Locate the cell with the specified text and output its [x, y] center coordinate. 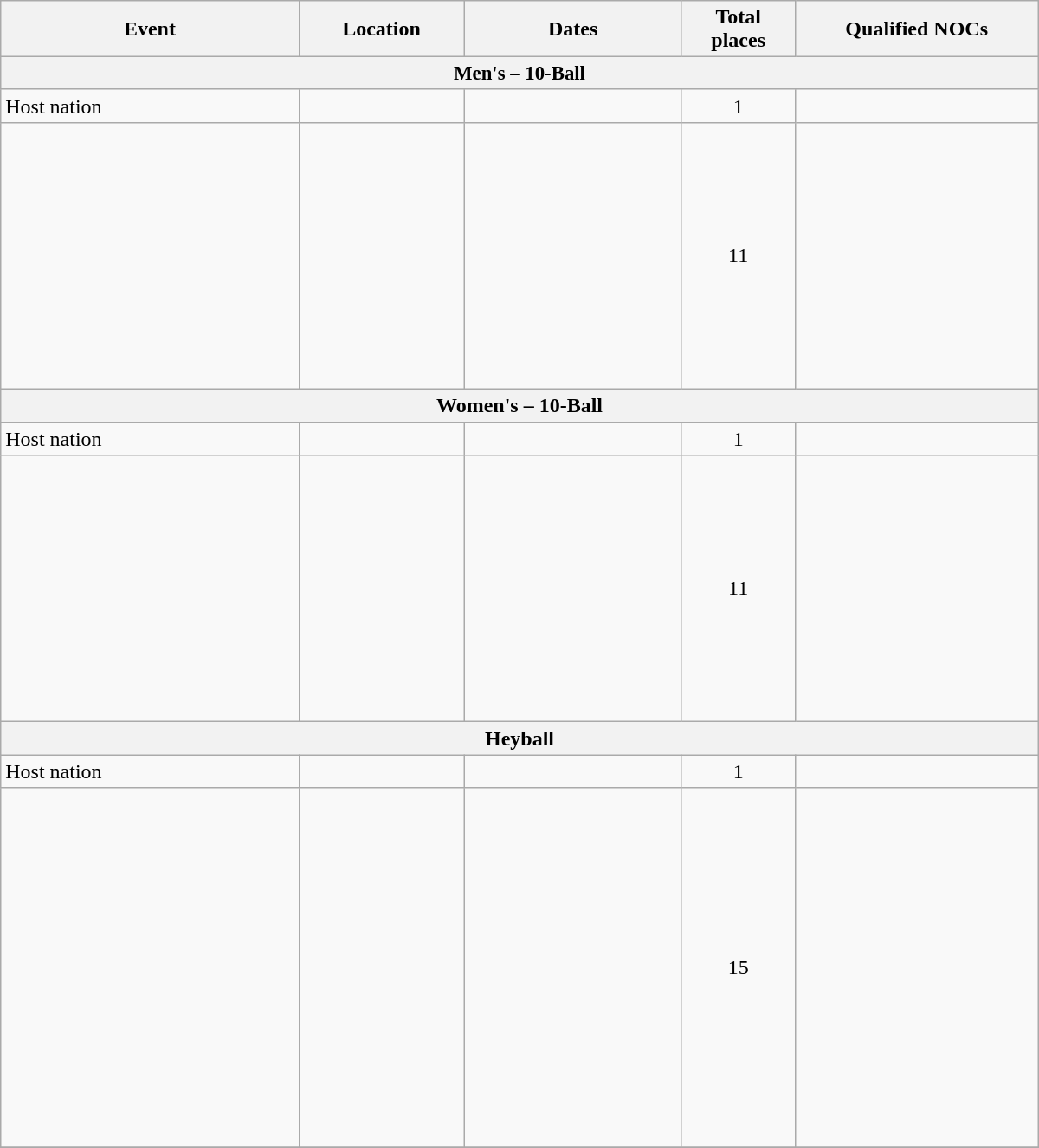
Heyball [519, 738]
15 [738, 968]
Dates [573, 29]
Total places [738, 29]
Event [150, 29]
Qualified NOCs [916, 29]
Women's – 10-Ball [519, 406]
Location [381, 29]
Men's – 10-Ball [519, 74]
